Detect which cell encompasses the target text, then output its (X, Y) center coordinate. 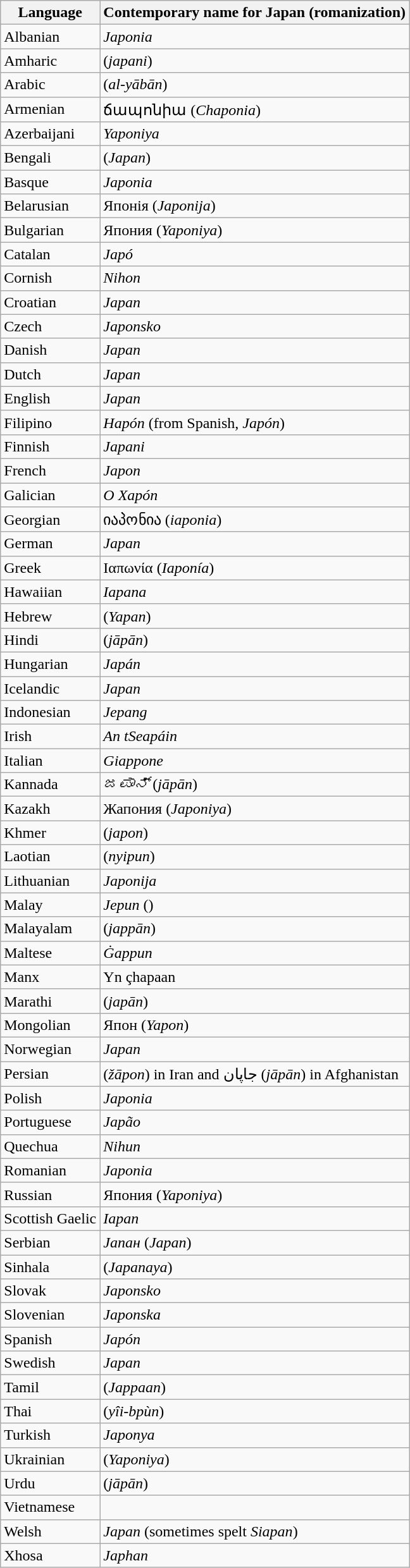
Arabic (51, 85)
Hawaiian (51, 592)
Armenian (51, 109)
Filipino (51, 422)
Greek (51, 568)
Bulgarian (51, 230)
Japhan (254, 1555)
Galician (51, 495)
Norwegian (51, 1049)
Iapan (254, 1218)
Yn çhapaan (254, 977)
(žāpon) in Iran and جاپان (jāpān) in Afghanistan (254, 1074)
Hindi (51, 640)
(Yaponiya) (254, 1459)
Italian (51, 761)
Catalan (51, 254)
Contemporary name for Japan (romanization) (254, 13)
Giappone (254, 761)
Kazakh (51, 809)
Danish (51, 350)
Японія (Japonija) (254, 206)
Georgian (51, 520)
Dutch (51, 374)
Indonesian (51, 713)
Slovak (51, 1291)
Kannada (51, 785)
Belarusian (51, 206)
Hebrew (51, 616)
Albanian (51, 37)
Amharic (51, 61)
(jappān) (254, 929)
(Japan) (254, 158)
Japonija (254, 881)
Јапан (Japan) (254, 1242)
Vietnamese (51, 1507)
(al-yābān) (254, 85)
(japon) (254, 833)
Malay (51, 905)
Nihun (254, 1146)
Yaponiya (254, 134)
Japán (254, 664)
French (51, 470)
Jepang (254, 713)
Swedish (51, 1363)
Ιαπωνία (Iaponía) (254, 568)
Japão (254, 1122)
Japani (254, 446)
Japón (254, 1339)
German (51, 544)
Malayalam (51, 929)
Croatian (51, 302)
Hapón (from Spanish, Japón) (254, 422)
Жапония (Japoniya) (254, 809)
იაპონია (iaponia) (254, 520)
Icelandic (51, 689)
(Jappaan) (254, 1387)
(yîi-bpùn) (254, 1411)
Turkish (51, 1435)
Manx (51, 977)
Finnish (51, 446)
Xhosa (51, 1555)
Hungarian (51, 664)
(nyipun) (254, 857)
Khmer (51, 833)
Russian (51, 1194)
Basque (51, 182)
Jepun () (254, 905)
Irish (51, 737)
Thai (51, 1411)
Urdu (51, 1483)
Language (51, 13)
Japon (254, 470)
Bengali (51, 158)
Polish (51, 1098)
Sinhala (51, 1266)
Iapana (254, 592)
(japān) (254, 1001)
Spanish (51, 1339)
Nihon (254, 278)
Persian (51, 1074)
Tamil (51, 1387)
Quechua (51, 1146)
Laotian (51, 857)
Cornish (51, 278)
Japó (254, 254)
Япон (Yapon) (254, 1025)
Mongolian (51, 1025)
Czech (51, 326)
O Xapón (254, 495)
(japani) (254, 61)
Japonya (254, 1435)
(Japanaya) (254, 1266)
An tSeapáin (254, 737)
Romanian (51, 1170)
ಜಪಾನ್ (jāpān) (254, 785)
(Yapan) (254, 616)
Japan (sometimes spelt Siapan) (254, 1531)
Ukrainian (51, 1459)
Scottish Gaelic (51, 1218)
ճապոնիա (Chaponia) (254, 109)
Japonska (254, 1315)
Marathi (51, 1001)
English (51, 398)
Ġappun (254, 953)
Slovenian (51, 1315)
Welsh (51, 1531)
Serbian (51, 1242)
Azerbaijani (51, 134)
Maltese (51, 953)
Portuguese (51, 1122)
Lithuanian (51, 881)
